Determine the (X, Y) coordinate at the center of the cell enclosing the given text.  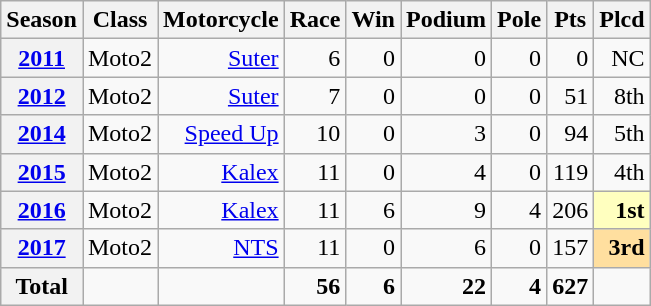
22 (446, 286)
Motorcycle (222, 20)
5th (622, 134)
157 (570, 248)
94 (570, 134)
Total (42, 286)
Race (315, 20)
8th (622, 96)
Podium (446, 20)
Speed Up (222, 134)
1st (622, 210)
9 (446, 210)
Class (120, 20)
7 (315, 96)
2014 (42, 134)
Plcd (622, 20)
2012 (42, 96)
2017 (42, 248)
10 (315, 134)
2011 (42, 58)
Pts (570, 20)
51 (570, 96)
NC (622, 58)
627 (570, 286)
2015 (42, 172)
3 (446, 134)
Pole (520, 20)
NTS (222, 248)
Season (42, 20)
4th (622, 172)
206 (570, 210)
119 (570, 172)
56 (315, 286)
Win (374, 20)
2016 (42, 210)
3rd (622, 248)
